Return [X, Y] of the center of cell containing provided text 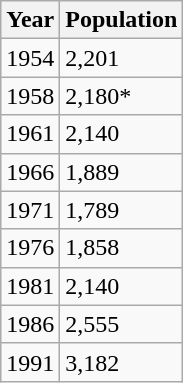
2,555 [122, 324]
1976 [30, 248]
1,889 [122, 172]
1954 [30, 58]
1971 [30, 210]
2,180* [122, 96]
1,858 [122, 248]
Population [122, 20]
1981 [30, 286]
3,182 [122, 362]
1991 [30, 362]
1961 [30, 134]
2,201 [122, 58]
Year [30, 20]
1,789 [122, 210]
1958 [30, 96]
1986 [30, 324]
1966 [30, 172]
